Search for the cell housing the specified text and yield its (X, Y) center coordinate. 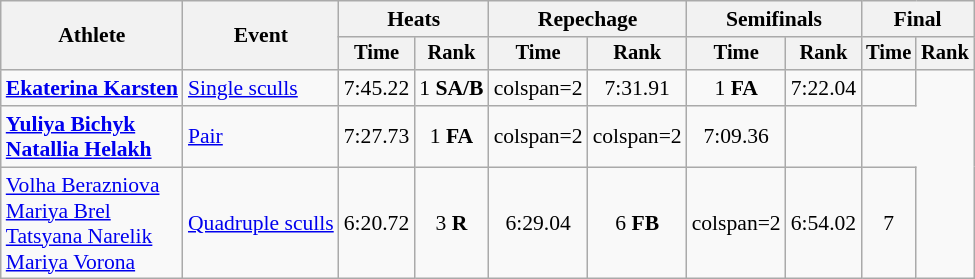
Yuliya BichykNatallia Helakh (92, 136)
Event (261, 36)
7 (888, 223)
Ekaterina Karsten (92, 88)
Quadruple sculls (261, 223)
7:27.73 (376, 136)
Pair (261, 136)
Repechage (588, 19)
Athlete (92, 36)
7:31.91 (638, 88)
Volha BerazniovaMariya BrelTatsyana NarelikMariya Vorona (92, 223)
6:29.04 (538, 223)
3 R (451, 223)
Single sculls (261, 88)
6:54.02 (824, 223)
Semifinals (774, 19)
7:45.22 (376, 88)
6:20.72 (376, 223)
Heats (414, 19)
7:22.04 (824, 88)
1 SA/B (451, 88)
7:09.36 (736, 136)
6 FB (638, 223)
Final (917, 19)
